Return the (x, y) coordinate for the center point of the cell that contains the specified text.  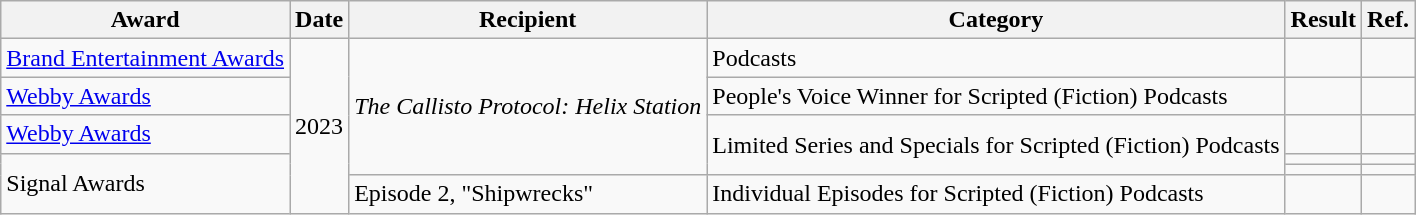
Recipient (528, 20)
Episode 2, "Shipwrecks" (528, 194)
Date (320, 20)
Category (996, 20)
People's Voice Winner for Scripted (Fiction) Podcasts (996, 96)
Award (146, 20)
Signal Awards (146, 183)
Podcasts (996, 58)
Result (1323, 20)
2023 (320, 126)
Limited Series and Specials for Scripted (Fiction) Podcasts (996, 145)
Brand Entertainment Awards (146, 58)
Individual Episodes for Scripted (Fiction) Podcasts (996, 194)
The Callisto Protocol: Helix Station (528, 107)
Ref. (1388, 20)
